Detect which cell encompasses the target text, then output its (x, y) center coordinate. 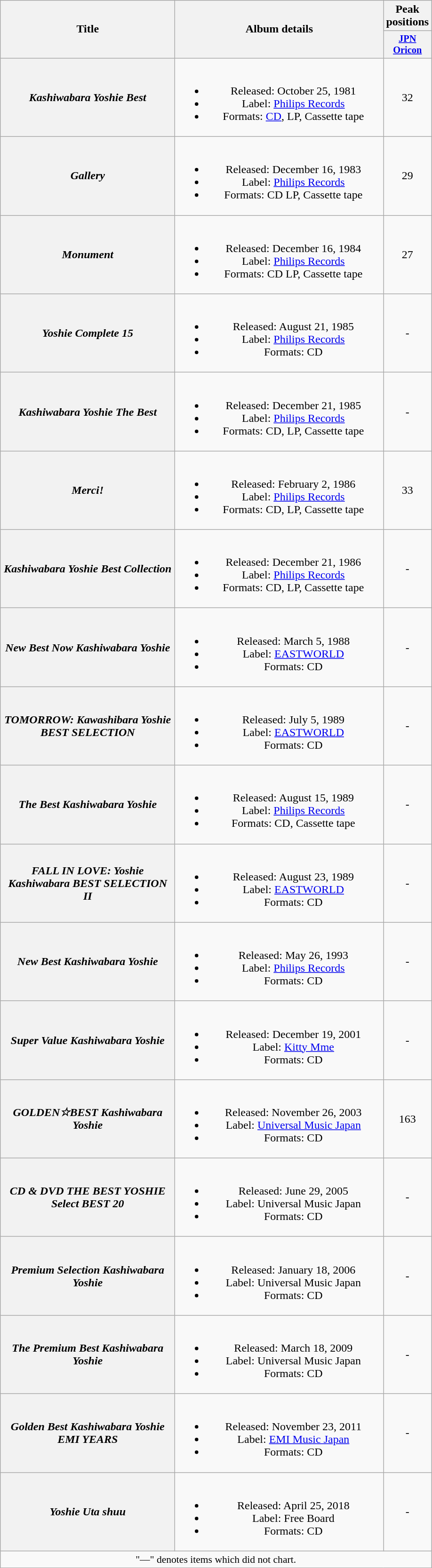
Released: August 15, 1989Label: Philips RecordsFormats: CD, Cassette tape (280, 804)
Released: November 26, 2003Label: Universal Music JapanFormats: CD (280, 1118)
Released: August 21, 1985Label: Philips RecordsFormats: CD (280, 333)
Released: December 21, 1985Label: Philips RecordsFormats: CD, LP, Cassette tape (280, 412)
Released: December 19, 2001Label: Kitty MmeFormats: CD (280, 1040)
Released: November 23, 2011Label: EMI Music JapanFormats: CD (280, 1433)
Released: June 29, 2005Label: Universal Music JapanFormats: CD (280, 1197)
33 (408, 490)
Kashiwabara Yoshie Best (88, 97)
163 (408, 1118)
Yoshie Uta shuu (88, 1512)
Yoshie Complete 15 (88, 333)
New Best Now Kashiwabara Yoshie (88, 647)
Released: December 16, 1984Label: Philips RecordsFormats: CD LP, Cassette tape (280, 255)
Peak positions (408, 16)
Merci! (88, 490)
Released: December 21, 1986Label: Philips RecordsFormats: CD, LP, Cassette tape (280, 569)
Premium Selection Kashiwabara Yoshie (88, 1275)
Released: August 23, 1989Label: EASTWORLDFormats: CD (280, 883)
Album details (280, 29)
Released: March 18, 2009Label: Universal Music JapanFormats: CD (280, 1354)
Released: December 16, 1983Label: Philips RecordsFormats: CD LP, Cassette tape (280, 176)
Released: February 2, 1986Label: Philips RecordsFormats: CD, LP, Cassette tape (280, 490)
Kashiwabara Yoshie Best Collection (88, 569)
GOLDEN☆BEST Kashiwabara Yoshie (88, 1118)
Kashiwabara Yoshie The Best (88, 412)
TOMORROW: Kawashibara Yoshie BEST SELECTION (88, 726)
Released: October 25, 1981Label: Philips RecordsFormats: CD, LP, Cassette tape (280, 97)
Released: March 5, 1988Label: EASTWORLDFormats: CD (280, 647)
"—" denotes items which did not chart. (216, 1560)
29 (408, 176)
The Premium Best Kashiwabara Yoshie (88, 1354)
JPNOricon (408, 45)
Gallery (88, 176)
Released: April 25, 2018Label: Free BoardFormats: CD (280, 1512)
32 (408, 97)
Super Value Kashiwabara Yoshie (88, 1040)
CD & DVD THE BEST YOSHIE Select BEST 20 (88, 1197)
FALL IN LOVE: Yoshie Kashiwabara BEST SELECTION II (88, 883)
Title (88, 29)
Released: January 18, 2006Label: Universal Music JapanFormats: CD (280, 1275)
New Best Kashiwabara Yoshie (88, 961)
27 (408, 255)
The Best Kashiwabara Yoshie (88, 804)
Released: July 5, 1989Label: EASTWORLDFormats: CD (280, 726)
Golden Best Kashiwabara Yoshie EMI YEARS (88, 1433)
Released: May 26, 1993Label: Philips RecordsFormats: CD (280, 961)
Monument (88, 255)
